Capture the cell that displays the provided text and extract its [X, Y] central coordinate. 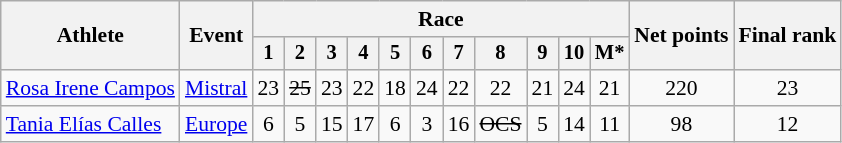
2 [300, 54]
Tania Elías Calles [90, 124]
M* [610, 54]
18 [395, 88]
Final rank [788, 36]
Event [216, 36]
220 [681, 88]
11 [610, 124]
Net points [681, 36]
25 [300, 88]
Rosa Irene Campos [90, 88]
1 [268, 54]
12 [788, 124]
8 [500, 54]
15 [332, 124]
17 [364, 124]
14 [574, 124]
7 [459, 54]
4 [364, 54]
16 [459, 124]
OCS [500, 124]
Europe [216, 124]
Mistral [216, 88]
Race [440, 19]
98 [681, 124]
9 [543, 54]
Athlete [90, 36]
10 [574, 54]
